Find where the given text appears and provide that cell's center as [X, Y] coordinate. 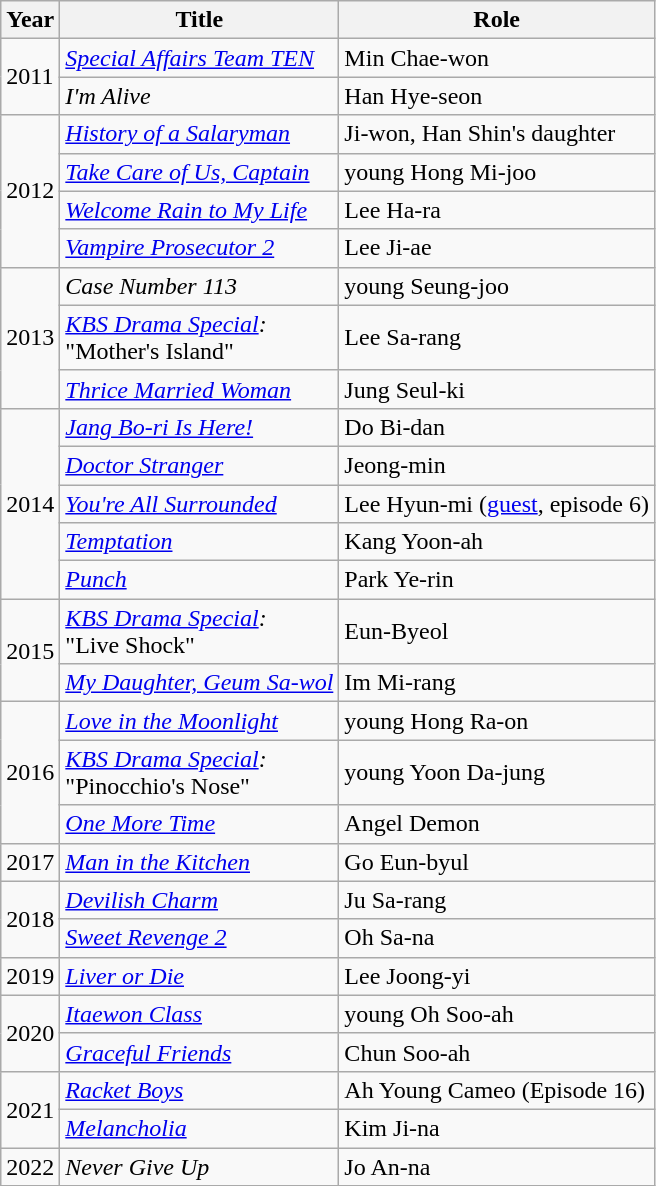
2019 [30, 976]
2016 [30, 772]
Melancholia [200, 1128]
Devilish Charm [200, 900]
Never Give Up [200, 1167]
Lee Sa-rang [497, 338]
young Yoon Da-jung [497, 772]
Jo An-na [497, 1167]
Ji-won, Han Shin's daughter [497, 134]
Case Number 113 [200, 286]
KBS Drama Special:"Live Shock" [200, 632]
Take Care of Us, Captain [200, 172]
Ju Sa-rang [497, 900]
Angel Demon [497, 824]
Thrice Married Woman [200, 389]
2018 [30, 919]
KBS Drama Special:"Pinocchio's Nose" [200, 772]
2014 [30, 503]
Man in the Kitchen [200, 862]
Graceful Friends [200, 1052]
Punch [200, 580]
Role [497, 20]
2020 [30, 1033]
Kang Yoon-ah [497, 542]
I'm Alive [200, 96]
Oh Sa-na [497, 938]
History of a Salaryman [200, 134]
2017 [30, 862]
Special Affairs Team TEN [200, 58]
Park Ye-rin [497, 580]
2012 [30, 191]
2015 [30, 650]
One More Time [200, 824]
Lee Joong-yi [497, 976]
2022 [30, 1167]
KBS Drama Special:"Mother's Island" [200, 338]
Title [200, 20]
Kim Ji-na [497, 1128]
young Oh Soo-ah [497, 1014]
Sweet Revenge 2 [200, 938]
You're All Surrounded [200, 503]
Itaewon Class [200, 1014]
Ah Young Cameo (Episode 16) [497, 1090]
Go Eun-byul [497, 862]
Jung Seul-ki [497, 389]
young Seung-joo [497, 286]
Min Chae-won [497, 58]
Vampire Prosecutor 2 [200, 248]
Temptation [200, 542]
2013 [30, 338]
Eun-Byeol [497, 632]
My Daughter, Geum Sa-wol [200, 683]
Jang Bo-ri Is Here! [200, 427]
Lee Ha-ra [497, 210]
Lee Ji-ae [497, 248]
Love in the Moonlight [200, 721]
Han Hye-seon [497, 96]
Doctor Stranger [200, 465]
Jeong-min [497, 465]
Chun Soo-ah [497, 1052]
2011 [30, 77]
2021 [30, 1109]
Lee Hyun-mi (guest, episode 6) [497, 503]
Do Bi-dan [497, 427]
Im Mi-rang [497, 683]
Welcome Rain to My Life [200, 210]
young Hong Mi-joo [497, 172]
Racket Boys [200, 1090]
Year [30, 20]
Liver or Die [200, 976]
young Hong Ra-on [497, 721]
